Scan for the cell matching the given text and deliver its (x, y) coordinate at center. 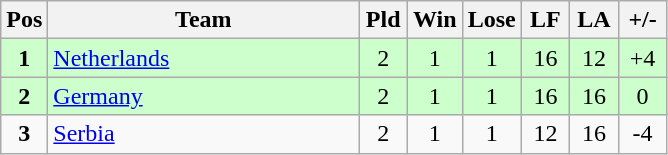
Lose (492, 20)
Serbia (204, 134)
LF (546, 20)
3 (24, 134)
Pld (384, 20)
Win (434, 20)
+4 (642, 58)
Team (204, 20)
Germany (204, 96)
Pos (24, 20)
LA (594, 20)
+/- (642, 20)
-4 (642, 134)
0 (642, 96)
Netherlands (204, 58)
